Return [X, Y] of the center of cell containing provided text 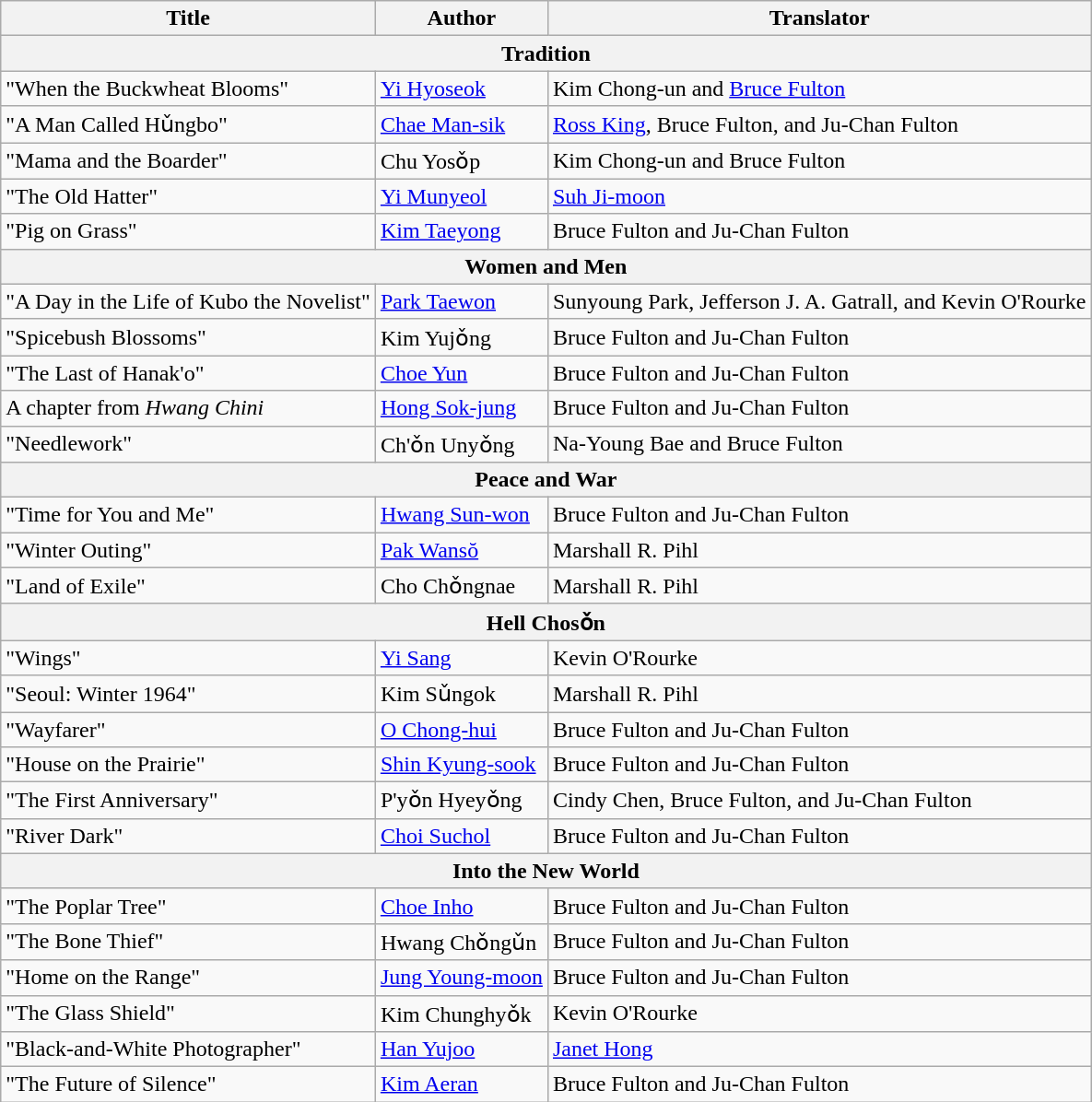
Chu Yosǒp [461, 160]
Pak Wansŏ [461, 550]
Jung Young-moon [461, 978]
Hong Sok-jung [461, 408]
"Needlework" [188, 444]
"A Day in the Life of Kubo the Novelist" [188, 301]
Yi Hyoseok [461, 88]
Han Yujoo [461, 1049]
Kim Aeran [461, 1084]
Peace and War [546, 480]
"River Dark" [188, 836]
"Home on the Range" [188, 978]
"Winter Outing" [188, 550]
Kim Taeyong [461, 231]
"Wings" [188, 658]
A chapter from Hwang Chini [188, 408]
Tradition [546, 53]
Translator [819, 18]
"Land of Exile" [188, 586]
"Seoul: Winter 1964" [188, 694]
"Wayfarer" [188, 729]
Into the New World [546, 871]
"Spicebush Blossoms" [188, 337]
"When the Buckwheat Blooms" [188, 88]
"Mama and the Boarder" [188, 160]
Choe Inho [461, 906]
Yi Sang [461, 658]
P'yǒn Hyeyǒng [461, 801]
Hwang Chǒngǔn [461, 942]
"Black-and-White Photographer" [188, 1049]
"The Bone Thief" [188, 942]
Ross King, Bruce Fulton, and Ju-Chan Fulton [819, 124]
Cho Chǒngnae [461, 586]
Park Taewon [461, 301]
"The Future of Silence" [188, 1084]
"The Poplar Tree" [188, 906]
"The Old Hatter" [188, 196]
Hwang Sun-won [461, 515]
Kim Yujǒng [461, 337]
"Pig on Grass" [188, 231]
Cindy Chen, Bruce Fulton, and Ju-Chan Fulton [819, 801]
Shin Kyung-sook [461, 765]
"The Last of Hanak'o" [188, 373]
"The First Anniversary" [188, 801]
"A Man Called Hǔngbo" [188, 124]
O Chong-hui [461, 729]
Janet Hong [819, 1049]
Ch'ǒn Unyǒng [461, 444]
Chae Man-sik [461, 124]
"House on the Prairie" [188, 765]
Yi Munyeol [461, 196]
Sunyoung Park, Jefferson J. A. Gatrall, and Kevin O'Rourke [819, 301]
Title [188, 18]
Kim Sǔngok [461, 694]
"Time for You and Me" [188, 515]
"The Glass Shield" [188, 1014]
Na-Young Bae and Bruce Fulton [819, 444]
Women and Men [546, 266]
Author [461, 18]
Hell Chosǒn [546, 622]
Choi Suchol [461, 836]
Suh Ji-moon [819, 196]
Kim Chunghyǒk [461, 1014]
Choe Yun [461, 373]
